Locate the cell with the specified text and output its [X, Y] center coordinate. 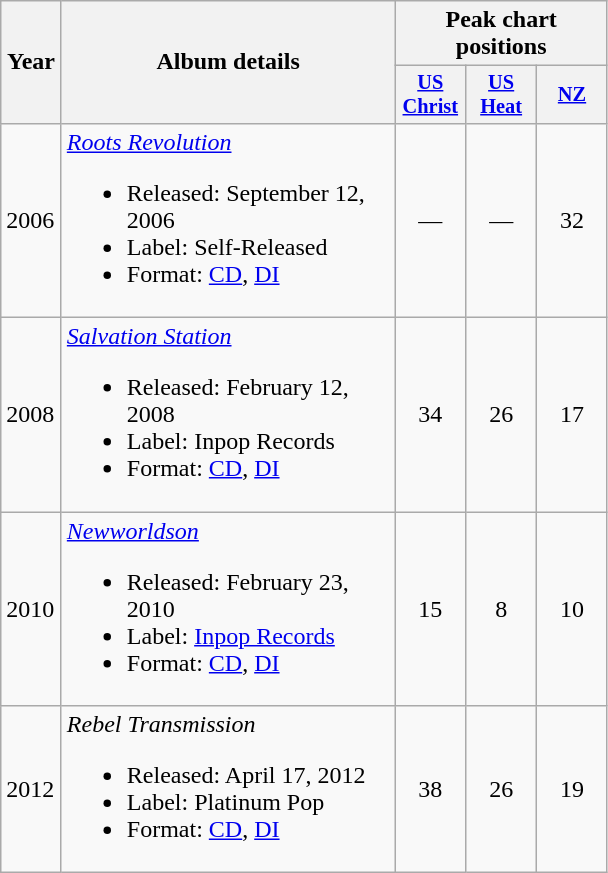
Year [32, 62]
US Heat [502, 95]
NZ [572, 95]
34 [430, 415]
38 [430, 790]
Peak chart positions [502, 34]
Rebel TransmissionReleased: April 17, 2012Label: Platinum PopFormat: CD, DI [228, 790]
15 [430, 609]
Salvation StationReleased: February 12, 2008Label: Inpop RecordsFormat: CD, DI [228, 415]
NewworldsonReleased: February 23, 2010Label: Inpop RecordsFormat: CD, DI [228, 609]
2012 [32, 790]
2006 [32, 220]
2010 [32, 609]
17 [572, 415]
2008 [32, 415]
10 [572, 609]
Album details [228, 62]
Roots RevolutionReleased: September 12, 2006Label: Self-ReleasedFormat: CD, DI [228, 220]
8 [502, 609]
US Christ [430, 95]
32 [572, 220]
19 [572, 790]
